Return the [x, y] coordinate for the center point of the cell that contains the specified text.  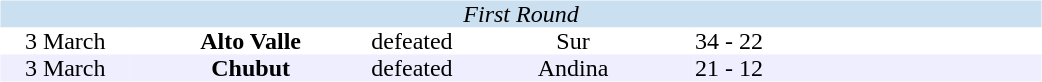
First Round [520, 14]
34 - 22 [728, 42]
Chubut [250, 68]
Andina [574, 68]
21 - 12 [728, 68]
Sur [574, 42]
Alto Valle [250, 42]
